Search for the cell housing the specified text and yield its [x, y] center coordinate. 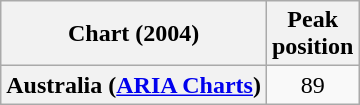
Peakposition [312, 34]
89 [312, 85]
Australia (ARIA Charts) [134, 85]
Chart (2004) [134, 34]
